Identify which cell holds the provided text, then report its (x, y) central coordinate. 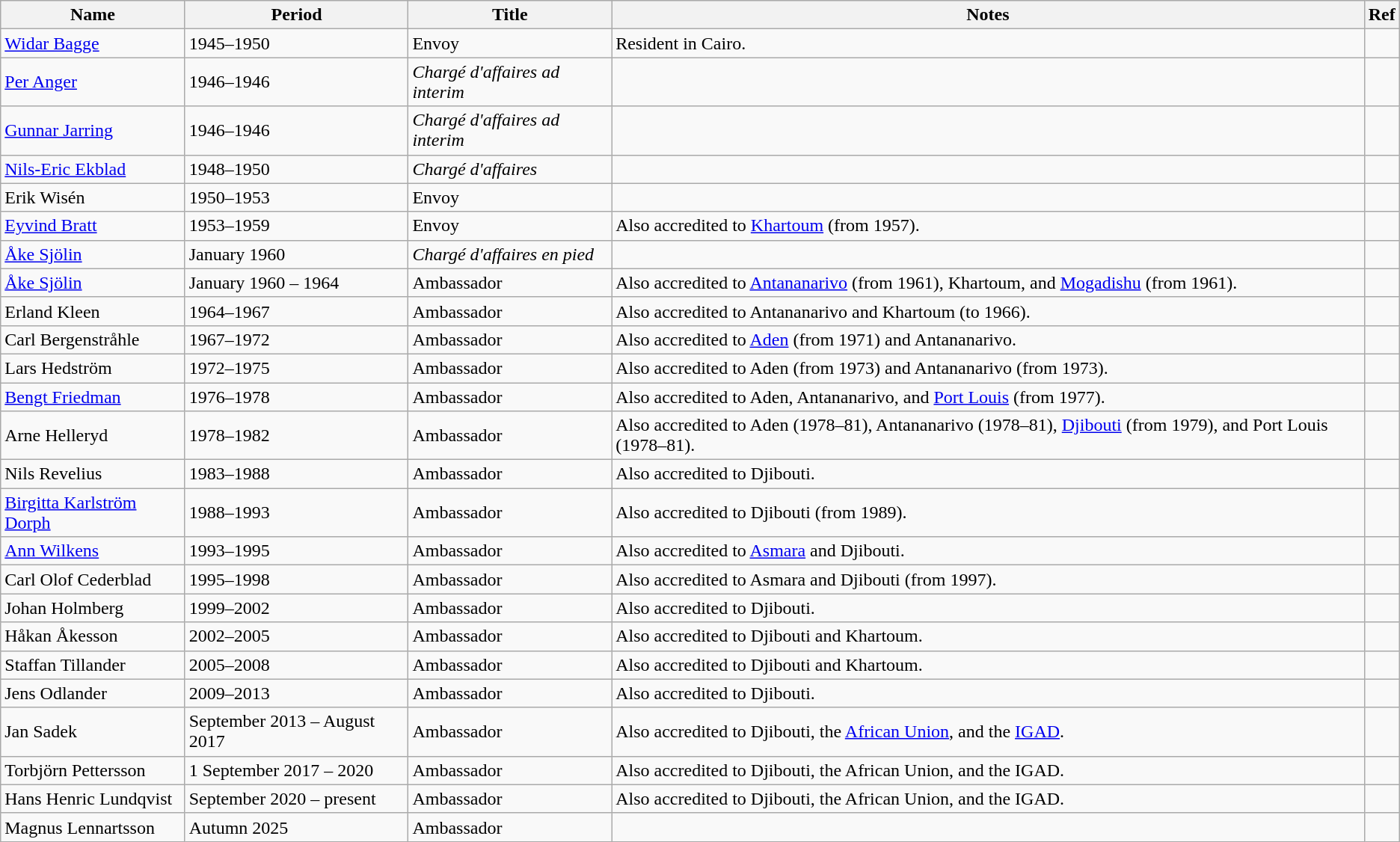
Ann Wilkens (93, 551)
1978–1982 (296, 435)
Erik Wisén (93, 197)
Also accredited to Khartoum (from 1957). (988, 226)
Nils Revelius (93, 474)
1948–1950 (296, 169)
Also accredited to Aden (from 1971) and Antananarivo. (988, 339)
1988–1993 (296, 513)
2005–2008 (296, 665)
September 2013 – August 2017 (296, 731)
1945–1950 (296, 43)
Period (296, 15)
Chargé d'affaires (510, 169)
Birgitta Karlström Dorph (93, 513)
Magnus Lennartsson (93, 827)
1967–1972 (296, 339)
Also accredited to Antananarivo and Khartoum (to 1966). (988, 311)
1999–2002 (296, 608)
Also accredited to Aden (1978–81), Antananarivo (1978–81), Djibouti (from 1979), and Port Louis (1978–81). (988, 435)
Erland Kleen (93, 311)
Widar Bagge (93, 43)
Name (93, 15)
Also accredited to Antananarivo (from 1961), Khartoum, and Mogadishu (from 1961). (988, 283)
Arne Helleryd (93, 435)
1983–1988 (296, 474)
Also accredited to Asmara and Djibouti (from 1997). (988, 580)
Carl Olof Cederblad (93, 580)
Title (510, 15)
Also accredited to Djibouti (from 1989). (988, 513)
September 2020 – present (296, 799)
Chargé d'affaires en pied (510, 254)
Staffan Tillander (93, 665)
2009–2013 (296, 693)
1950–1953 (296, 197)
Also accredited to Aden (from 1973) and Antananarivo (from 1973). (988, 368)
January 1960 – 1964 (296, 283)
1964–1967 (296, 311)
2002–2005 (296, 636)
Håkan Åkesson (93, 636)
1976–1978 (296, 397)
1 September 2017 – 2020 (296, 770)
Torbjörn Pettersson (93, 770)
January 1960 (296, 254)
Carl Bergenstråhle (93, 339)
Notes (988, 15)
Ref (1382, 15)
Hans Henric Lundqvist (93, 799)
Jan Sadek (93, 731)
Lars Hedström (93, 368)
Johan Holmberg (93, 608)
Also accredited to Aden, Antananarivo, and Port Louis (from 1977). (988, 397)
1993–1995 (296, 551)
Also accredited to Asmara and Djibouti. (988, 551)
Resident in Cairo. (988, 43)
1953–1959 (296, 226)
1995–1998 (296, 580)
1972–1975 (296, 368)
Nils-Eric Ekblad (93, 169)
Jens Odlander (93, 693)
Bengt Friedman (93, 397)
Per Anger (93, 82)
Eyvind Bratt (93, 226)
Gunnar Jarring (93, 130)
Autumn 2025 (296, 827)
